Identify which cell holds the provided text, then report its [x, y] central coordinate. 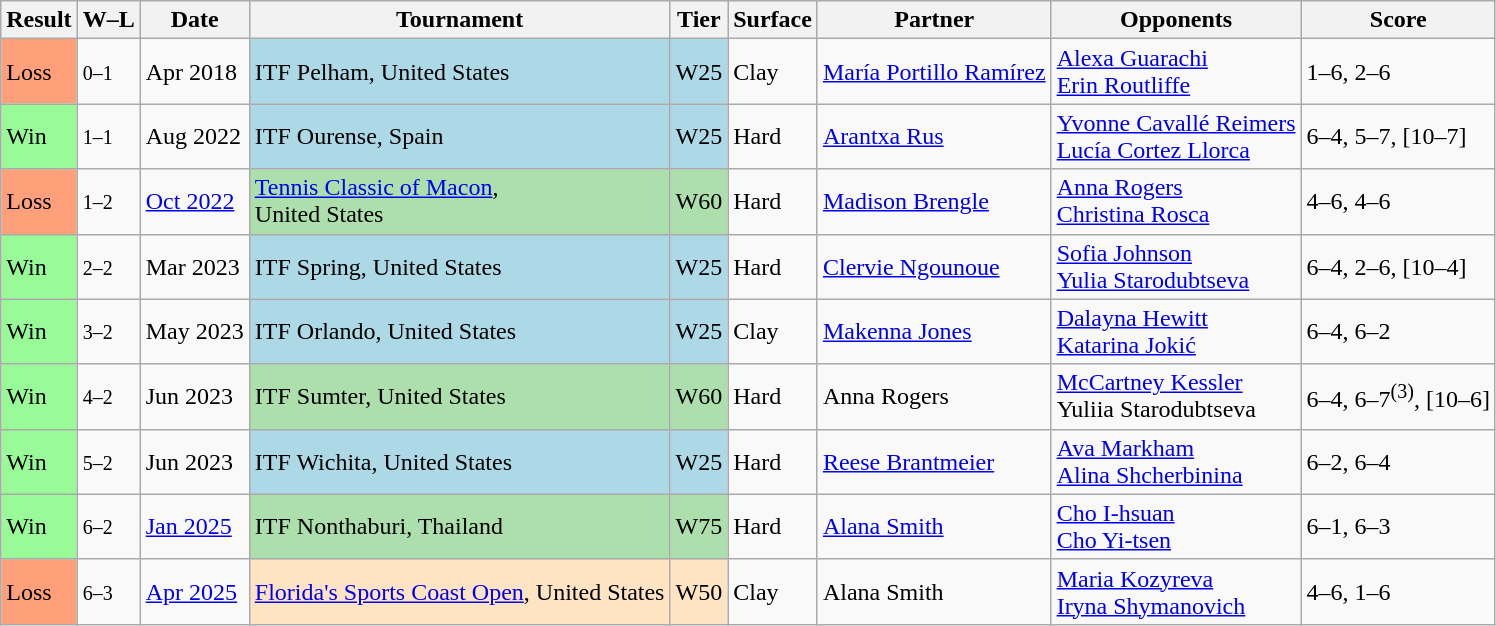
ITF Ourense, Spain [460, 136]
Dalayna Hewitt Katarina Jokić [1176, 332]
ITF Wichita, United States [460, 462]
6–3 [108, 592]
Anna Rogers Christina Rosca [1176, 202]
May 2023 [194, 332]
2–2 [108, 266]
6–2 [108, 526]
6–4, 5–7, [10–7] [1398, 136]
Tier [699, 20]
Sofia Johnson Yulia Starodubtseva [1176, 266]
ITF Nonthaburi, Thailand [460, 526]
Tennis Classic of Macon, United States [460, 202]
Mar 2023 [194, 266]
ITF Sumter, United States [460, 396]
Maria Kozyreva Iryna Shymanovich [1176, 592]
4–6, 1–6 [1398, 592]
1–2 [108, 202]
Tournament [460, 20]
6–4, 2–6, [10–4] [1398, 266]
Arantxa Rus [934, 136]
Surface [773, 20]
5–2 [108, 462]
3–2 [108, 332]
Oct 2022 [194, 202]
Score [1398, 20]
Anna Rogers [934, 396]
Clervie Ngounoue [934, 266]
Date [194, 20]
6–2, 6–4 [1398, 462]
Madison Brengle [934, 202]
Florida's Sports Coast Open, United States [460, 592]
ITF Pelham, United States [460, 72]
6–4, 6–2 [1398, 332]
W50 [699, 592]
W75 [699, 526]
Apr 2025 [194, 592]
Makenna Jones [934, 332]
Result [39, 20]
4–6, 4–6 [1398, 202]
Jan 2025 [194, 526]
6–4, 6–7(3), [10–6] [1398, 396]
María Portillo Ramírez [934, 72]
Alexa Guarachi Erin Routliffe [1176, 72]
0–1 [108, 72]
Partner [934, 20]
W–L [108, 20]
McCartney Kessler Yuliia Starodubtseva [1176, 396]
1–1 [108, 136]
Cho I-hsuan Cho Yi-tsen [1176, 526]
Ava Markham Alina Shcherbinina [1176, 462]
4–2 [108, 396]
ITF Spring, United States [460, 266]
Opponents [1176, 20]
6–1, 6–3 [1398, 526]
1–6, 2–6 [1398, 72]
Yvonne Cavallé Reimers Lucía Cortez Llorca [1176, 136]
Apr 2018 [194, 72]
Reese Brantmeier [934, 462]
Aug 2022 [194, 136]
ITF Orlando, United States [460, 332]
